Return [X, Y] of the center of cell containing provided text 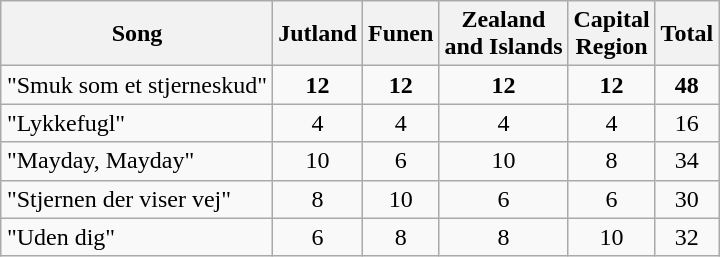
CapitalRegion [612, 34]
"Uden dig" [136, 237]
Funen [400, 34]
48 [687, 85]
34 [687, 161]
Song [136, 34]
"Lykkefugl" [136, 123]
"Stjernen der viser vej" [136, 199]
Zealandand Islands [504, 34]
"Mayday, Mayday" [136, 161]
16 [687, 123]
30 [687, 199]
32 [687, 237]
"Smuk som et stjerneskud" [136, 85]
Total [687, 34]
Jutland [318, 34]
